Capture the cell that displays the provided text and extract its [X, Y] central coordinate. 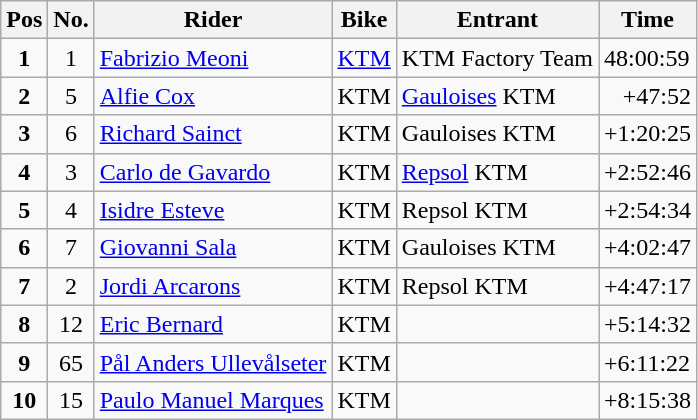
Bike [364, 20]
Time [648, 20]
+4:02:47 [648, 248]
Alfie Cox [213, 96]
10 [24, 400]
+2:52:46 [648, 172]
Jordi Arcarons [213, 286]
Pos [24, 20]
48:00:59 [648, 58]
Pål Anders Ullevålseter [213, 362]
Paulo Manuel Marques [213, 400]
8 [24, 324]
No. [71, 20]
Rider [213, 20]
Giovanni Sala [213, 248]
Fabrizio Meoni [213, 58]
9 [24, 362]
65 [71, 362]
12 [71, 324]
Richard Sainct [213, 134]
KTM Factory Team [497, 58]
+47:52 [648, 96]
+4:47:17 [648, 286]
+6:11:22 [648, 362]
+5:14:32 [648, 324]
Carlo de Gavardo [213, 172]
+1:20:25 [648, 134]
15 [71, 400]
Isidre Esteve [213, 210]
Eric Bernard [213, 324]
Entrant [497, 20]
+8:15:38 [648, 400]
+2:54:34 [648, 210]
